Locate the cell with the specified text and output its (X, Y) center coordinate. 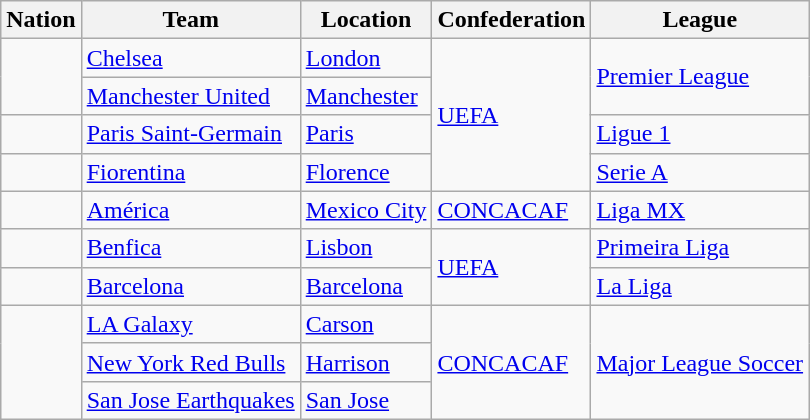
Lisbon (366, 248)
La Liga (700, 286)
América (190, 210)
Confederation (512, 20)
New York Red Bulls (190, 362)
Benfica (190, 248)
San Jose Earthquakes (190, 400)
Mexico City (366, 210)
Team (190, 20)
Premier League (700, 77)
Harrison (366, 362)
Paris Saint-Germain (190, 134)
League (700, 20)
Manchester United (190, 96)
Serie A (700, 172)
Liga MX (700, 210)
Primeira Liga (700, 248)
Chelsea (190, 58)
Carson (366, 324)
London (366, 58)
Major League Soccer (700, 362)
Paris (366, 134)
Manchester (366, 96)
Ligue 1 (700, 134)
Nation (41, 20)
Location (366, 20)
Fiorentina (190, 172)
Florence (366, 172)
San Jose (366, 400)
LA Galaxy (190, 324)
